Pinpoint the cell where the given text exists, returning its [X, Y] midpoint coordinate. 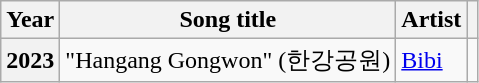
Year [30, 20]
"Hangang Gongwon" (한강공원) [228, 60]
2023 [30, 60]
Artist [432, 20]
Bibi [432, 60]
Song title [228, 20]
